Locate the cell with the specified text and output its (x, y) center coordinate. 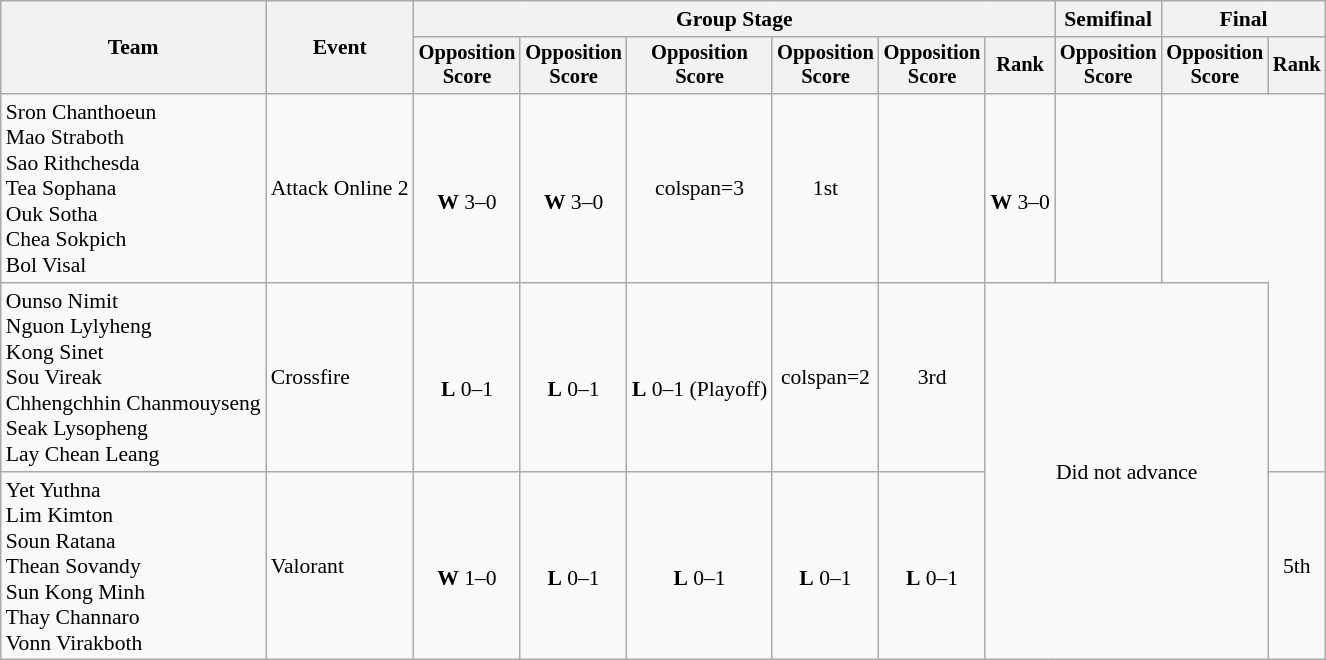
Semifinal (1108, 19)
1st (826, 188)
Group Stage (734, 19)
Event (340, 48)
Attack Online 2 (340, 188)
colspan=3 (700, 188)
Team (134, 48)
3rd (932, 378)
Final (1243, 19)
Ounso NimitNguon LylyhengKong SinetSou VireakChhengchhin ChanmouysengSeak LysophengLay Chean Leang (134, 378)
Did not advance (1126, 472)
Sron ChanthoeunMao StrabothSao RithchesdaTea SophanaOuk SothaChea SokpichBol Visal (134, 188)
L 0–1 (Playoff) (700, 378)
colspan=2 (826, 378)
Crossfire (340, 378)
